Locate the cell with the specified text and output its (x, y) center coordinate. 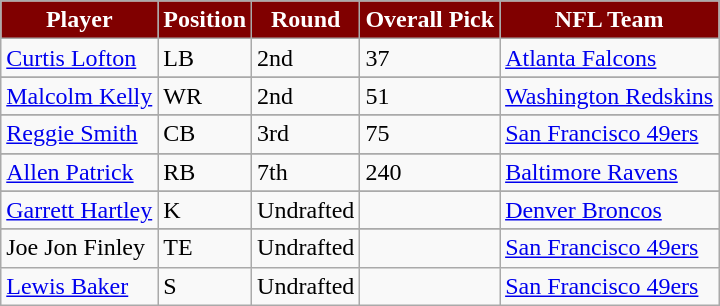
WR (205, 96)
NFL Team (610, 20)
240 (430, 172)
37 (430, 58)
RB (205, 172)
Player (80, 20)
LB (205, 58)
TE (205, 248)
Atlanta Falcons (610, 58)
75 (430, 134)
Baltimore Ravens (610, 172)
K (205, 210)
S (205, 286)
Round (306, 20)
Overall Pick (430, 20)
Joe Jon Finley (80, 248)
Curtis Lofton (80, 58)
Denver Broncos (610, 210)
51 (430, 96)
Garrett Hartley (80, 210)
Washington Redskins (610, 96)
Malcolm Kelly (80, 96)
Lewis Baker (80, 286)
Reggie Smith (80, 134)
Position (205, 20)
7th (306, 172)
3rd (306, 134)
Allen Patrick (80, 172)
CB (205, 134)
